Extract the [X, Y] coordinate from the center of the cell holding the provided text.  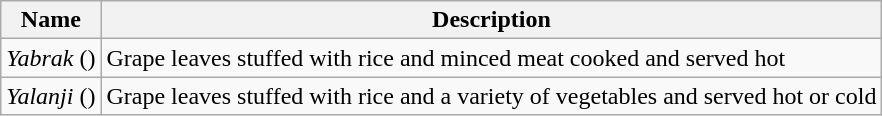
Grape leaves stuffed with rice and a variety of vegetables and served hot or cold [492, 96]
Description [492, 20]
Grape leaves stuffed with rice and minced meat cooked and served hot [492, 58]
Yalanji () [51, 96]
Yabrak () [51, 58]
Name [51, 20]
